Output the (X, Y) coordinate of the center of the cell containing the given text.  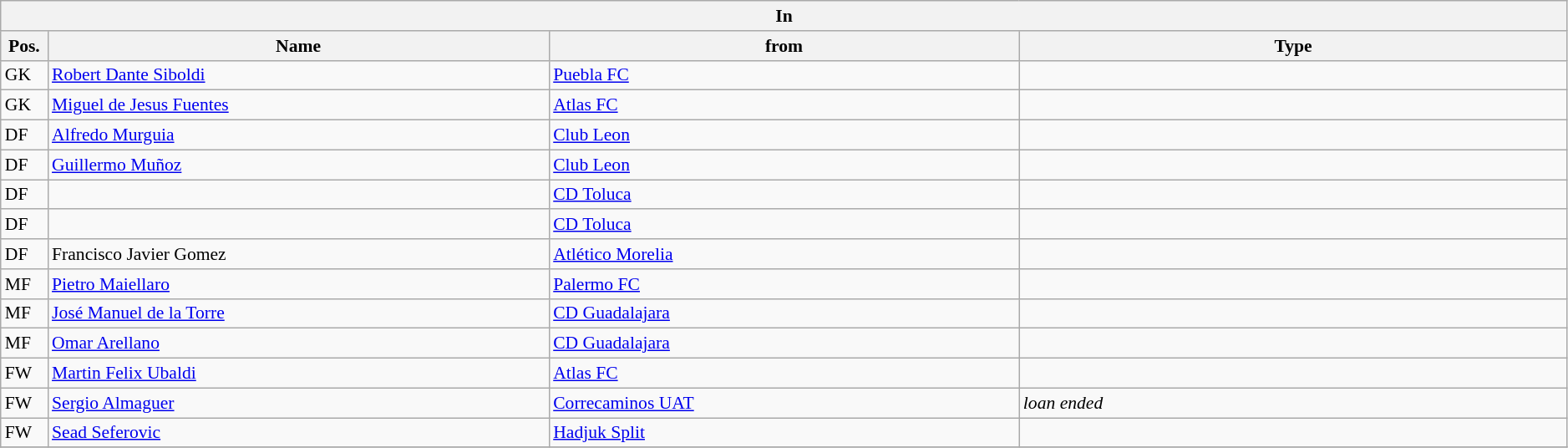
Palermo FC (784, 284)
Sead Seferovic (298, 433)
In (784, 16)
Pos. (24, 46)
Type (1293, 46)
Correcaminos UAT (784, 403)
Atlético Morelia (784, 254)
loan ended (1293, 403)
Miguel de Jesus Fuentes (298, 105)
Omar Arellano (298, 344)
Francisco Javier Gomez (298, 254)
Puebla FC (784, 75)
Sergio Almaguer (298, 403)
Robert Dante Siboldi (298, 75)
Hadjuk Split (784, 433)
from (784, 46)
Martin Felix Ubaldi (298, 374)
Alfredo Murguia (298, 135)
Guillermo Muñoz (298, 165)
José Manuel de la Torre (298, 313)
Pietro Maiellaro (298, 284)
Name (298, 46)
